Return [x, y] of the center of cell containing provided text 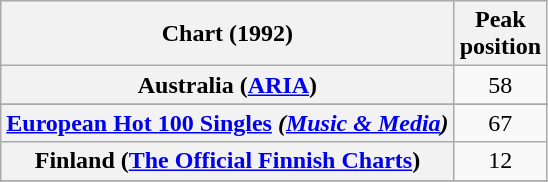
European Hot 100 Singles (Music & Media) [228, 123]
67 [500, 123]
Chart (1992) [228, 34]
58 [500, 85]
Australia (ARIA) [228, 85]
Peakposition [500, 34]
12 [500, 161]
Finland (The Official Finnish Charts) [228, 161]
